Extract the (x, y) coordinate from the center of the cell holding the provided text.  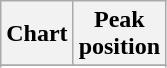
Chart (37, 34)
Peakposition (119, 34)
